Return the [x, y] coordinate for the center point of the cell that contains the specified text.  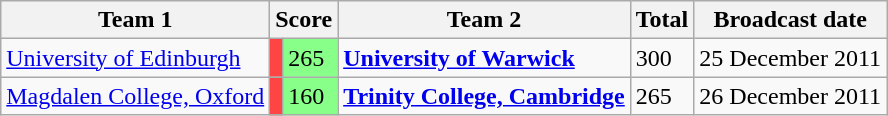
160 [310, 96]
Trinity College, Cambridge [484, 96]
26 December 2011 [790, 96]
300 [662, 58]
Team 1 [136, 20]
Total [662, 20]
Broadcast date [790, 20]
Team 2 [484, 20]
25 December 2011 [790, 58]
University of Edinburgh [136, 58]
Magdalen College, Oxford [136, 96]
University of Warwick [484, 58]
Score [304, 20]
